Pinpoint the cell where the given text exists, returning its (x, y) midpoint coordinate. 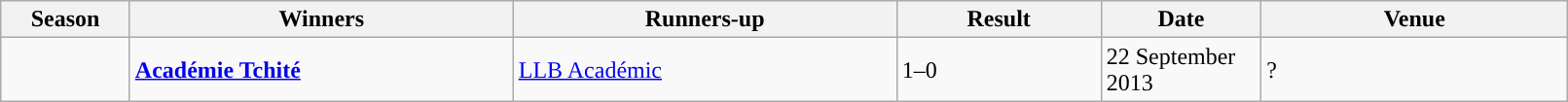
Result (999, 19)
Winners (321, 19)
1–0 (999, 70)
Season (66, 19)
Date (1181, 19)
LLB Académic (705, 70)
22 September 2013 (1181, 70)
Runners-up (705, 19)
Académie Tchité (321, 70)
? (1415, 70)
Venue (1415, 19)
